Identify which cell holds the provided text, then report its (X, Y) central coordinate. 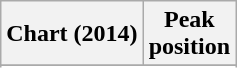
Chart (2014) (72, 34)
Peakposition (189, 34)
